Capture the cell that displays the provided text and extract its [X, Y] central coordinate. 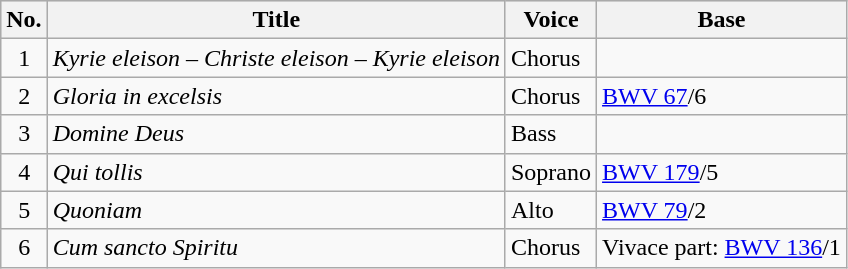
Vivace part: BWV 136/1 [722, 248]
2 [24, 96]
3 [24, 134]
Gloria in excelsis [276, 96]
Kyrie eleison – Christe eleison – Kyrie eleison [276, 58]
Quoniam [276, 210]
BWV 79/2 [722, 210]
Domine Deus [276, 134]
Voice [550, 20]
Base [722, 20]
4 [24, 172]
BWV 179/5 [722, 172]
5 [24, 210]
Cum sancto Spiritu [276, 248]
Alto [550, 210]
6 [24, 248]
Soprano [550, 172]
Title [276, 20]
Qui tollis [276, 172]
1 [24, 58]
BWV 67/6 [722, 96]
Bass [550, 134]
No. [24, 20]
